Determine the (x, y) coordinate at the center of the cell enclosing the given text.  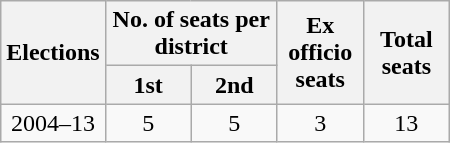
13 (406, 123)
Ex officio seats (320, 52)
1st (148, 85)
No. of seats per district (191, 34)
Elections (53, 52)
Total seats (406, 52)
2004–13 (53, 123)
2nd (234, 85)
3 (320, 123)
